Capture the cell that displays the provided text and extract its [x, y] central coordinate. 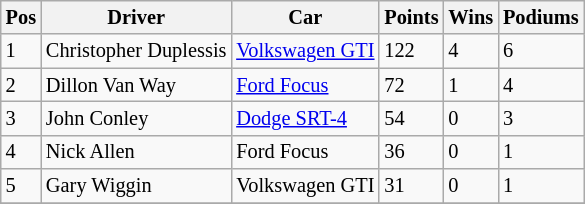
Christopher Duplessis [136, 51]
Pos [21, 17]
Dodge SRT-4 [305, 118]
John Conley [136, 118]
54 [411, 118]
2 [21, 85]
Podiums [541, 17]
122 [411, 51]
Points [411, 17]
6 [541, 51]
Car [305, 17]
36 [411, 152]
Wins [470, 17]
Driver [136, 17]
Dillon Van Way [136, 85]
31 [411, 186]
72 [411, 85]
Gary Wiggin [136, 186]
5 [21, 186]
Nick Allen [136, 152]
